Extract the (X, Y) coordinate from the center of the cell holding the provided text.  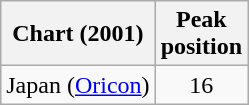
Chart (2001) (78, 34)
16 (201, 85)
Japan (Oricon) (78, 85)
Peakposition (201, 34)
